Output the (X, Y) coordinate of the center of the cell containing the given text.  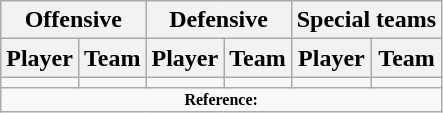
Reference: (222, 100)
Defensive (218, 20)
Special teams (366, 20)
Offensive (74, 20)
